Output the [x, y] coordinate of the center of the cell containing the given text.  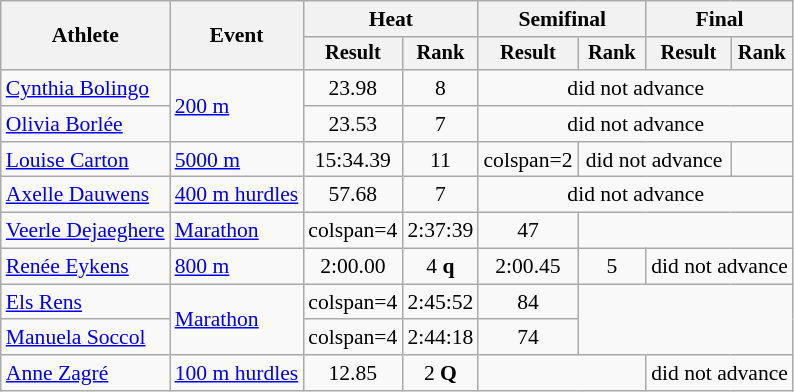
23.53 [352, 124]
Semifinal [562, 19]
4 q [440, 267]
47 [528, 231]
Anne Zagré [86, 373]
Manuela Soccol [86, 338]
2:44:18 [440, 338]
400 m hurdles [237, 195]
84 [528, 302]
200 m [237, 106]
colspan=2 [528, 160]
8 [440, 88]
15:34.39 [352, 160]
Athlete [86, 36]
57.68 [352, 195]
Event [237, 36]
12.85 [352, 373]
100 m hurdles [237, 373]
2:37:39 [440, 231]
800 m [237, 267]
Els Rens [86, 302]
23.98 [352, 88]
74 [528, 338]
Axelle Dauwens [86, 195]
2:45:52 [440, 302]
5000 m [237, 160]
2:00.00 [352, 267]
Veerle Dejaeghere [86, 231]
Heat [390, 19]
Olivia Borlée [86, 124]
5 [612, 267]
2 Q [440, 373]
11 [440, 160]
2:00.45 [528, 267]
Louise Carton [86, 160]
Renée Eykens [86, 267]
Final [720, 19]
Cynthia Bolingo [86, 88]
